Capture the cell that displays the provided text and extract its (x, y) central coordinate. 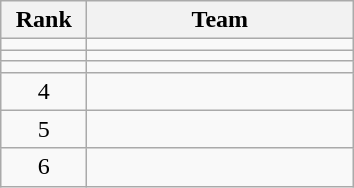
6 (44, 167)
4 (44, 91)
Team (220, 20)
5 (44, 129)
Rank (44, 20)
